Return [x, y] of the center of cell containing provided text 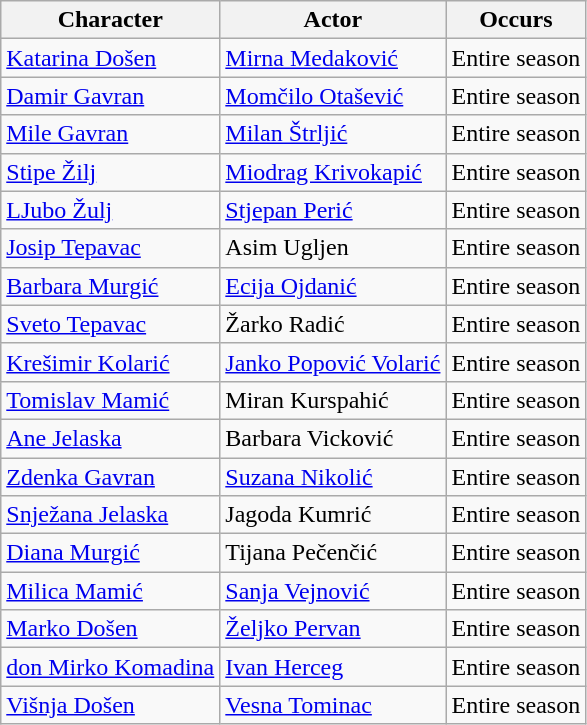
Damir Gavran [110, 96]
Mile Gavran [110, 134]
Tijana Pečenčić [333, 553]
Suzana Nikolić [333, 477]
Žarko Radić [333, 324]
Višnja Došen [110, 705]
Diana Murgić [110, 553]
Katarina Došen [110, 58]
Tomislav Mamić [110, 400]
Ane Jelaska [110, 438]
Milan Štrljić [333, 134]
Snježana Jelaska [110, 515]
Ivan Herceg [333, 667]
Occurs [516, 20]
Milica Mamić [110, 591]
Janko Popović Volarić [333, 362]
Miodrag Krivokapić [333, 172]
Krešimir Kolarić [110, 362]
LJubo Žulj [110, 210]
Zdenka Gavran [110, 477]
Željko Pervan [333, 629]
Actor [333, 20]
Momčilo Otašević [333, 96]
Asim Ugljen [333, 248]
Marko Došen [110, 629]
Mirna Medaković [333, 58]
Stipe Žilj [110, 172]
don Mirko Komadina [110, 667]
Ecija Ojdanić [333, 286]
Character [110, 20]
Stjepan Perić [333, 210]
Sveto Tepavac [110, 324]
Vesna Tominac [333, 705]
Sanja Vejnović [333, 591]
Barbara Vicković [333, 438]
Josip Tepavac [110, 248]
Barbara Murgić [110, 286]
Miran Kurspahić [333, 400]
Jagoda Kumrić [333, 515]
